Search for the cell housing the specified text and yield its (X, Y) center coordinate. 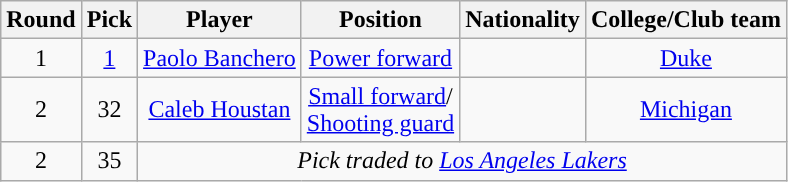
32 (109, 110)
Paolo Banchero (220, 58)
Caleb Houstan (220, 110)
Position (380, 20)
College/Club team (686, 20)
Power forward (380, 58)
Pick traded to Los Angeles Lakers (462, 161)
Michigan (686, 110)
Small forward/Shooting guard (380, 110)
Round (41, 20)
Player (220, 20)
Pick (109, 20)
Duke (686, 58)
35 (109, 161)
Nationality (523, 20)
